Provide the [X, Y] coordinate of the cell's center where the given text is located.  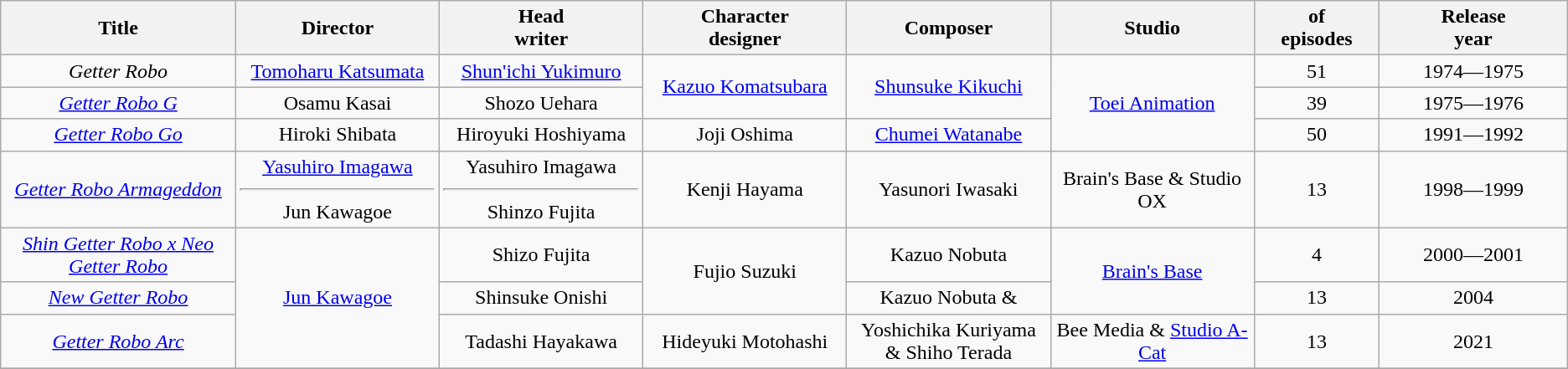
Brain's Base [1153, 271]
Kazuo Nobuta & [948, 298]
39 [1317, 103]
Getter Robo Go [119, 135]
Tadashi Hayakawa [541, 341]
Brain's Base & Studio OX [1153, 189]
Headwriter [541, 28]
Hiroki Shibata [337, 135]
2004 [1473, 298]
Getter Robo Armageddon [119, 189]
Shozo Uehara [541, 103]
1991—1992 [1473, 135]
1998—1999 [1473, 189]
Bee Media & Studio A-Cat [1153, 341]
Hideyuki Motohashi [745, 341]
50 [1317, 135]
Shin Getter Robo x Neo Getter Robo [119, 254]
4 [1317, 254]
Osamu Kasai [337, 103]
Hiroyuki Hoshiyama [541, 135]
Joji Oshima [745, 135]
2000—2001 [1473, 254]
Toei Animation [1153, 103]
Getter Robo [119, 71]
Director [337, 28]
Kazuo Nobuta [948, 254]
2021 [1473, 341]
Yoshichika Kuriyama & Shiho Terada [948, 341]
1974—1975 [1473, 71]
Shinsuke Onishi [541, 298]
Getter Robo Arc [119, 341]
Yasuhiro Imagawa Jun Kawagoe [337, 189]
New Getter Robo [119, 298]
Composer [948, 28]
1975—1976 [1473, 103]
Tomoharu Katsumata [337, 71]
Studio [1153, 28]
Shun'ichi Yukimuro [541, 71]
Kenji Hayama [745, 189]
ofepisodes [1317, 28]
Getter Robo G [119, 103]
Title [119, 28]
Releaseyear [1473, 28]
Shizo Fujita [541, 254]
Kazuo Komatsubara [745, 87]
51 [1317, 71]
Characterdesigner [745, 28]
Yasunori Iwasaki [948, 189]
Yasuhiro Imagawa Shinzo Fujita [541, 189]
Chumei Watanabe [948, 135]
Fujio Suzuki [745, 271]
Shunsuke Kikuchi [948, 87]
Jun Kawagoe [337, 298]
